Scan for the cell matching the given text and deliver its [X, Y] coordinate at center. 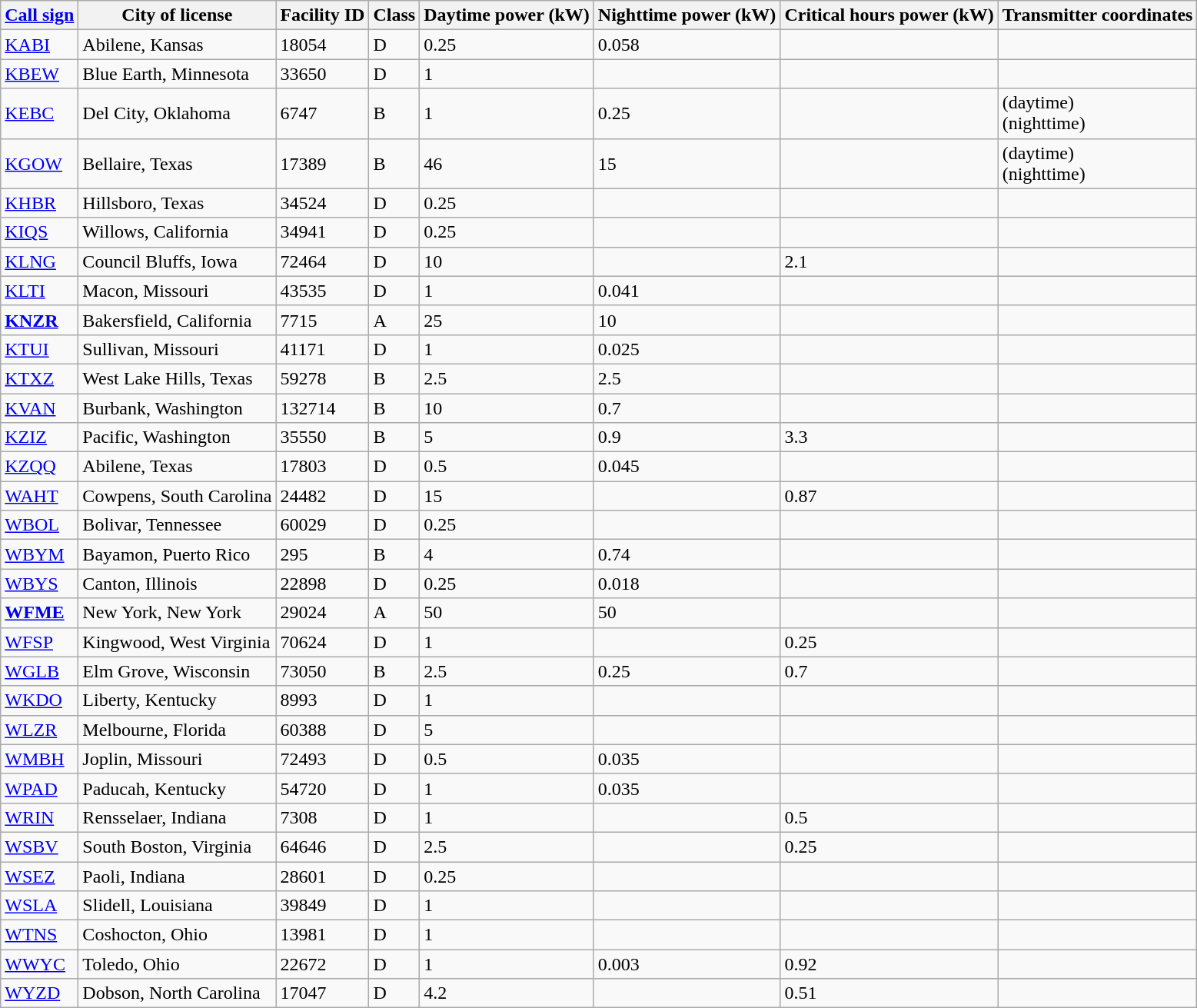
17047 [323, 993]
Joplin, Missouri [177, 759]
WBYS [40, 584]
Liberty, Kentucky [177, 700]
KIQS [40, 232]
64646 [323, 847]
34941 [323, 232]
City of license [177, 15]
Hillsboro, Texas [177, 203]
Paducah, Kentucky [177, 788]
Sullivan, Missouri [177, 349]
Nighttime power (kW) [687, 15]
0.74 [687, 554]
0.51 [889, 993]
WTNS [40, 935]
Burbank, Washington [177, 408]
24482 [323, 496]
7308 [323, 817]
WLZR [40, 730]
0.9 [687, 437]
Toledo, Ohio [177, 964]
KHBR [40, 203]
29024 [323, 613]
WFME [40, 613]
Elm Grove, Wisconsin [177, 671]
8993 [323, 700]
Bakersfield, California [177, 320]
17389 [323, 163]
KBEW [40, 74]
22898 [323, 584]
0.025 [687, 349]
59278 [323, 378]
WWYC [40, 964]
Melbourne, Florida [177, 730]
Pacific, Washington [177, 437]
WBYM [40, 554]
25 [507, 320]
Macon, Missouri [177, 291]
Canton, Illinois [177, 584]
WYZD [40, 993]
Kingwood, West Virginia [177, 642]
WSLA [40, 906]
2.1 [889, 261]
35550 [323, 437]
70624 [323, 642]
WFSP [40, 642]
WSEZ [40, 876]
73050 [323, 671]
Willows, California [177, 232]
Cowpens, South Carolina [177, 496]
WPAD [40, 788]
17803 [323, 467]
Call sign [40, 15]
WBOL [40, 525]
Dobson, North Carolina [177, 993]
Blue Earth, Minnesota [177, 74]
KLNG [40, 261]
KLTI [40, 291]
46 [507, 163]
41171 [323, 349]
28601 [323, 876]
Del City, Oklahoma [177, 114]
Abilene, Kansas [177, 45]
39849 [323, 906]
0.045 [687, 467]
60029 [323, 525]
72493 [323, 759]
KZQQ [40, 467]
Paoli, Indiana [177, 876]
KEBC [40, 114]
295 [323, 554]
4.2 [507, 993]
KZIZ [40, 437]
Daytime power (kW) [507, 15]
Bayamon, Puerto Rico [177, 554]
132714 [323, 408]
72464 [323, 261]
6747 [323, 114]
43535 [323, 291]
KTUI [40, 349]
22672 [323, 964]
0.003 [687, 964]
Class [394, 15]
0.018 [687, 584]
KNZR [40, 320]
WSBV [40, 847]
7715 [323, 320]
KGOW [40, 163]
Slidell, Louisiana [177, 906]
Bolivar, Tennessee [177, 525]
3.3 [889, 437]
South Boston, Virginia [177, 847]
KVAN [40, 408]
Council Bluffs, Iowa [177, 261]
34524 [323, 203]
KTXZ [40, 378]
0.058 [687, 45]
Facility ID [323, 15]
WMBH [40, 759]
0.92 [889, 964]
Transmitter coordinates [1098, 15]
WGLB [40, 671]
0.041 [687, 291]
0.87 [889, 496]
West Lake Hills, Texas [177, 378]
WKDO [40, 700]
Coshocton, Ohio [177, 935]
Rensselaer, Indiana [177, 817]
KABI [40, 45]
Abilene, Texas [177, 467]
54720 [323, 788]
4 [507, 554]
WAHT [40, 496]
13981 [323, 935]
33650 [323, 74]
60388 [323, 730]
New York, New York [177, 613]
Critical hours power (kW) [889, 15]
18054 [323, 45]
Bellaire, Texas [177, 163]
WRIN [40, 817]
